Extract the [x, y] coordinate from the center of the cell holding the provided text.  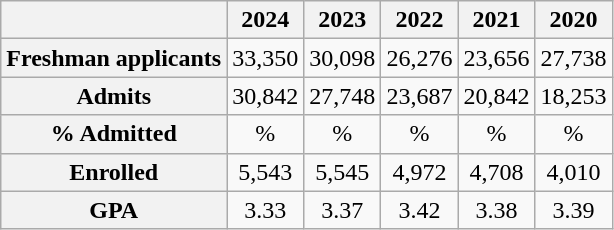
2020 [574, 20]
GPA [114, 210]
3.39 [574, 210]
30,842 [266, 96]
Freshman applicants [114, 58]
20,842 [496, 96]
27,748 [342, 96]
2024 [266, 20]
5,545 [342, 172]
27,738 [574, 58]
2022 [420, 20]
2023 [342, 20]
Admits [114, 96]
% Admitted [114, 134]
3.33 [266, 210]
3.38 [496, 210]
3.42 [420, 210]
3.37 [342, 210]
4,972 [420, 172]
5,543 [266, 172]
33,350 [266, 58]
4,708 [496, 172]
18,253 [574, 96]
23,687 [420, 96]
30,098 [342, 58]
2021 [496, 20]
23,656 [496, 58]
26,276 [420, 58]
Enrolled [114, 172]
4,010 [574, 172]
